Find where the given text appears and provide that cell's center as (x, y) coordinate. 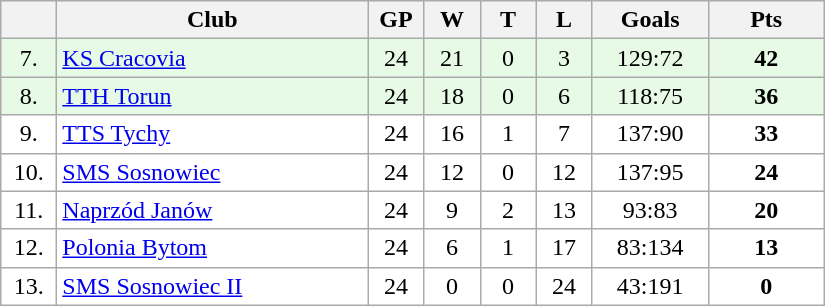
21 (452, 58)
36 (766, 96)
17 (564, 248)
7 (564, 134)
Club (212, 20)
13. (29, 286)
Goals (650, 20)
118:75 (650, 96)
9 (452, 210)
11. (29, 210)
SMS Sosnowiec (212, 172)
W (452, 20)
L (564, 20)
T (508, 20)
42 (766, 58)
2 (508, 210)
137:90 (650, 134)
83:134 (650, 248)
KS Cracovia (212, 58)
7. (29, 58)
TTS Tychy (212, 134)
93:83 (650, 210)
137:95 (650, 172)
3 (564, 58)
33 (766, 134)
Polonia Bytom (212, 248)
SMS Sosnowiec II (212, 286)
16 (452, 134)
TTH Torun (212, 96)
43:191 (650, 286)
Pts (766, 20)
129:72 (650, 58)
10. (29, 172)
9. (29, 134)
12. (29, 248)
Naprzód Janów (212, 210)
8. (29, 96)
18 (452, 96)
GP (396, 20)
20 (766, 210)
